Capture the cell that displays the provided text and extract its (x, y) central coordinate. 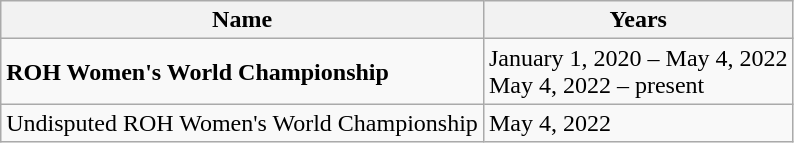
Years (638, 20)
Name (242, 20)
May 4, 2022 (638, 123)
January 1, 2020 – May 4, 2022May 4, 2022 – present (638, 72)
Undisputed ROH Women's World Championship (242, 123)
ROH Women's World Championship (242, 72)
